Pinpoint the cell where the given text exists, returning its [x, y] midpoint coordinate. 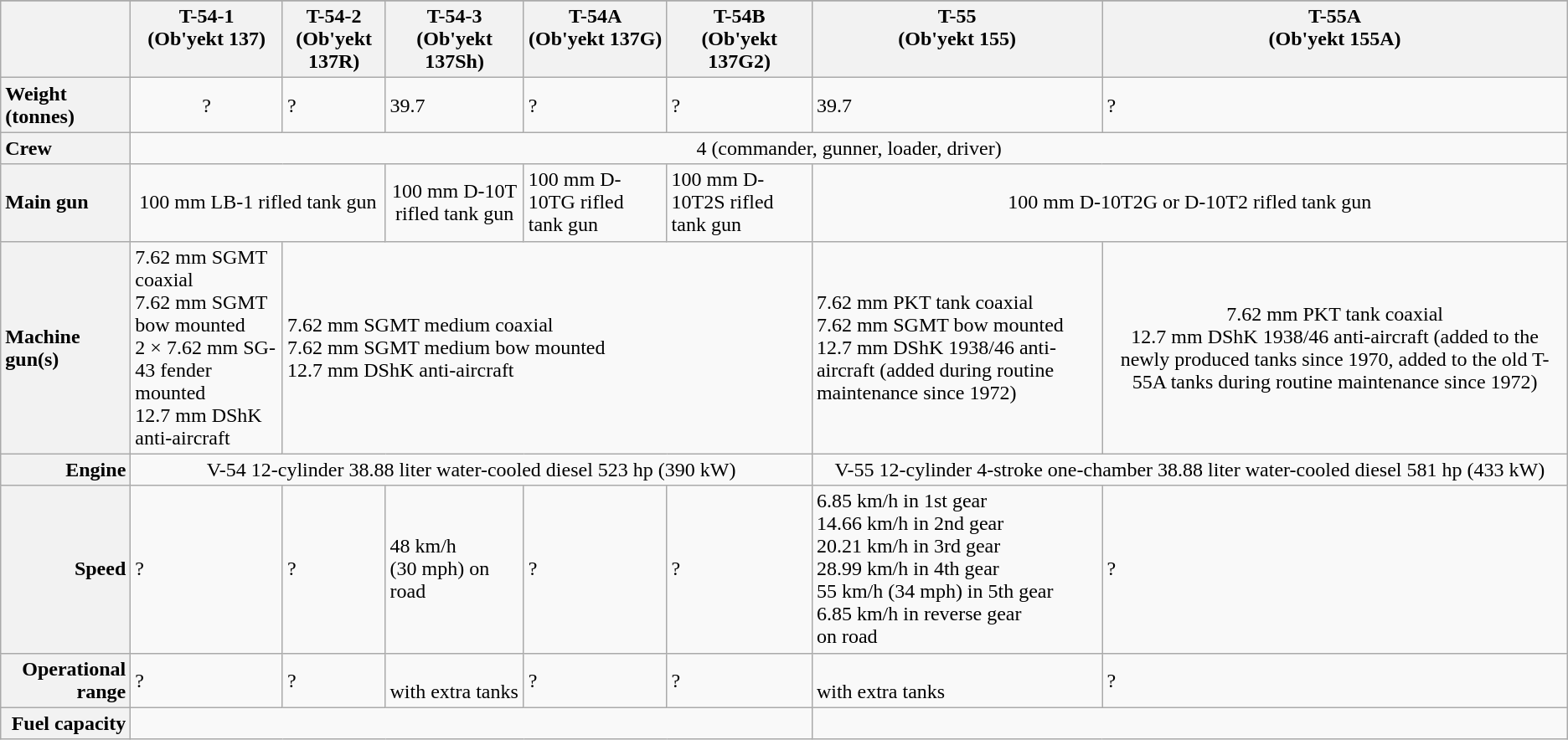
T-54-2 (Ob'yekt 137R) [333, 39]
100 mm D-10T2G or D-10T2 rifled tank gun [1189, 203]
48 km/h (30 mph) on road [454, 569]
Weight (tonnes) [65, 105]
Engine [65, 470]
Main gun [65, 203]
Crew [65, 148]
100 mm D-10T rifled tank gun [454, 203]
4 (commander, gunner, loader, driver) [849, 148]
7.62 mm PKT tank coaxial 7.62 mm SGMT bow mounted 12.7 mm DShK 1938/46 anti-aircraft (added during routine maintenance since 1972) [957, 347]
V-54 12-cylinder 38.88 liter water-cooled diesel 523 hp (390 kW) [472, 470]
7.62 mm SGMT coaxial 7.62 mm SGMT bow mounted 2 × 7.62 mm SG-43 fender mounted 12.7 mm DShK anti-aircraft [207, 347]
T-54-1 (Ob'yekt 137) [207, 39]
100 mm D-10T2S rifled tank gun [739, 203]
Operational range [65, 680]
Fuel capacity [65, 723]
V-55 12-cylinder 4-stroke one-chamber 38.88 liter water-cooled diesel 581 hp (433 kW) [1189, 470]
T-54B (Ob'yekt 137G2) [739, 39]
Machine gun(s) [65, 347]
Speed [65, 569]
T-54-3 (Ob'yekt 137Sh) [454, 39]
T-55 (Ob'yekt 155) [957, 39]
T-54A (Ob'yekt 137G) [595, 39]
T-55A (Ob'yekt 155A) [1335, 39]
100 mm LB-1 rifled tank gun [258, 203]
7.62 mm SGMT medium coaxial 7.62 mm SGMT medium bow mounted 12.7 mm DShK anti-aircraft [547, 347]
100 mm D-10TG rifled tank gun [595, 203]
